Detect which cell encompasses the target text, then output its [x, y] center coordinate. 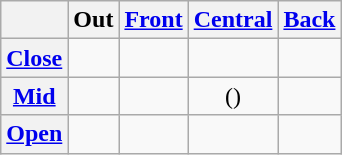
Back [310, 20]
Open [34, 134]
Close [34, 58]
Central [233, 20]
() [233, 96]
Front [154, 20]
Mid [34, 96]
Out [94, 20]
